Capture the cell that displays the provided text and extract its [X, Y] central coordinate. 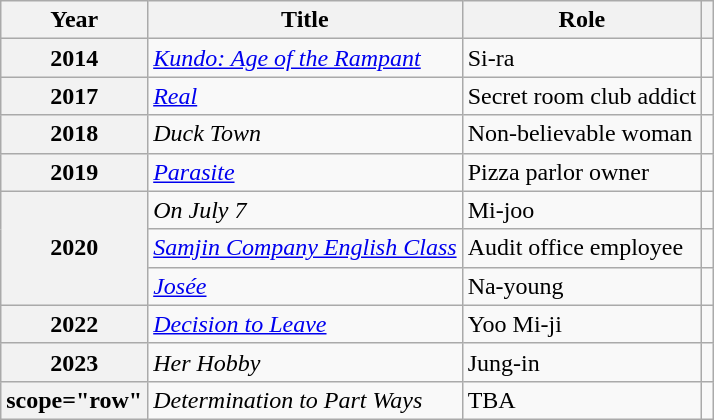
Her Hobby [305, 362]
On July 7 [305, 210]
Role [582, 20]
Determination to Part Ways [305, 400]
Pizza parlor owner [582, 172]
Non-believable woman [582, 134]
Jung-in [582, 362]
Title [305, 20]
2014 [74, 58]
Na-young [582, 286]
2022 [74, 324]
Samjin Company English Class [305, 248]
Year [74, 20]
2018 [74, 134]
Mi-joo [582, 210]
Secret room club addict [582, 96]
2023 [74, 362]
Audit office employee [582, 248]
Parasite [305, 172]
Kundo: Age of the Rampant [305, 58]
2017 [74, 96]
2019 [74, 172]
scope="row" [74, 400]
Real [305, 96]
Yoo Mi-ji [582, 324]
Decision to Leave [305, 324]
Duck Town [305, 134]
2020 [74, 248]
Josée [305, 286]
TBA [582, 400]
Si-ra [582, 58]
